Find where the given text appears and provide that cell's center as [x, y] coordinate. 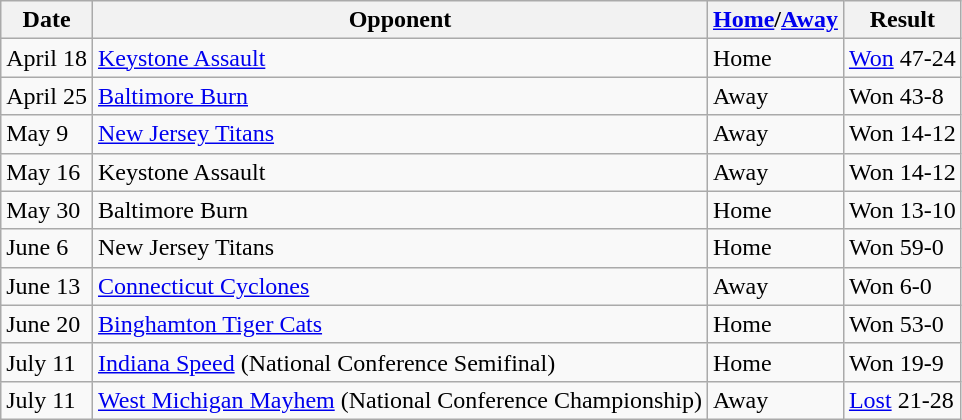
April 25 [47, 96]
Connecticut Cyclones [400, 286]
June 13 [47, 286]
Lost 21-28 [902, 400]
Home/Away [775, 20]
West Michigan Mayhem (National Conference Championship) [400, 400]
Won 59-0 [902, 248]
Won 47-24 [902, 58]
Won 13-10 [902, 210]
May 16 [47, 172]
Won 6-0 [902, 286]
Binghamton Tiger Cats [400, 324]
June 20 [47, 324]
Indiana Speed (National Conference Semifinal) [400, 362]
June 6 [47, 248]
Opponent [400, 20]
May 9 [47, 134]
April 18 [47, 58]
Won 43-8 [902, 96]
May 30 [47, 210]
Date [47, 20]
Won 19-9 [902, 362]
Result [902, 20]
Won 53-0 [902, 324]
